Find where the given text appears and provide that cell's center as [X, Y] coordinate. 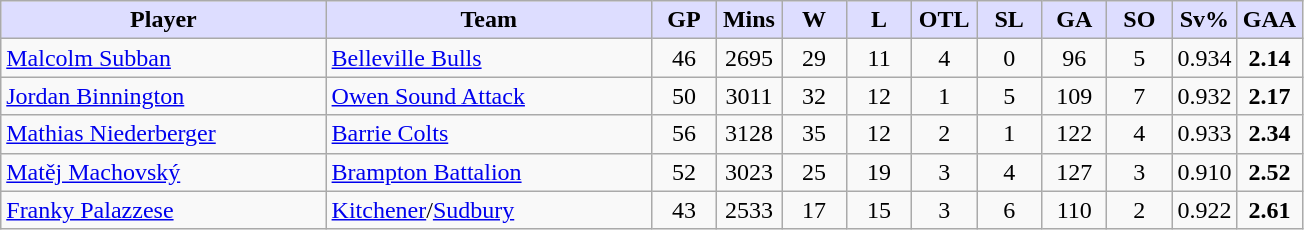
2.61 [1270, 210]
2.17 [1270, 96]
Mathias Niederberger [164, 134]
Owen Sound Attack [488, 96]
32 [814, 96]
35 [814, 134]
Malcolm Subban [164, 58]
2.52 [1270, 172]
56 [684, 134]
3011 [748, 96]
0.932 [1204, 96]
15 [880, 210]
110 [1074, 210]
Jordan Binnington [164, 96]
43 [684, 210]
W [814, 20]
Team [488, 20]
25 [814, 172]
SL [1010, 20]
L [880, 20]
2.34 [1270, 134]
109 [1074, 96]
46 [684, 58]
Belleville Bulls [488, 58]
2695 [748, 58]
0.922 [1204, 210]
Kitchener/Sudbury [488, 210]
11 [880, 58]
SO [1140, 20]
19 [880, 172]
Brampton Battalion [488, 172]
7 [1140, 96]
Sv% [1204, 20]
50 [684, 96]
GA [1074, 20]
0.934 [1204, 58]
Barrie Colts [488, 134]
29 [814, 58]
0 [1010, 58]
122 [1074, 134]
0.933 [1204, 134]
GAA [1270, 20]
2.14 [1270, 58]
0.910 [1204, 172]
Franky Palazzese [164, 210]
Mins [748, 20]
3023 [748, 172]
3128 [748, 134]
Matěj Machovský [164, 172]
GP [684, 20]
Player [164, 20]
127 [1074, 172]
17 [814, 210]
OTL [944, 20]
96 [1074, 58]
6 [1010, 210]
52 [684, 172]
2533 [748, 210]
